Detect which cell encompasses the target text, then output its [X, Y] center coordinate. 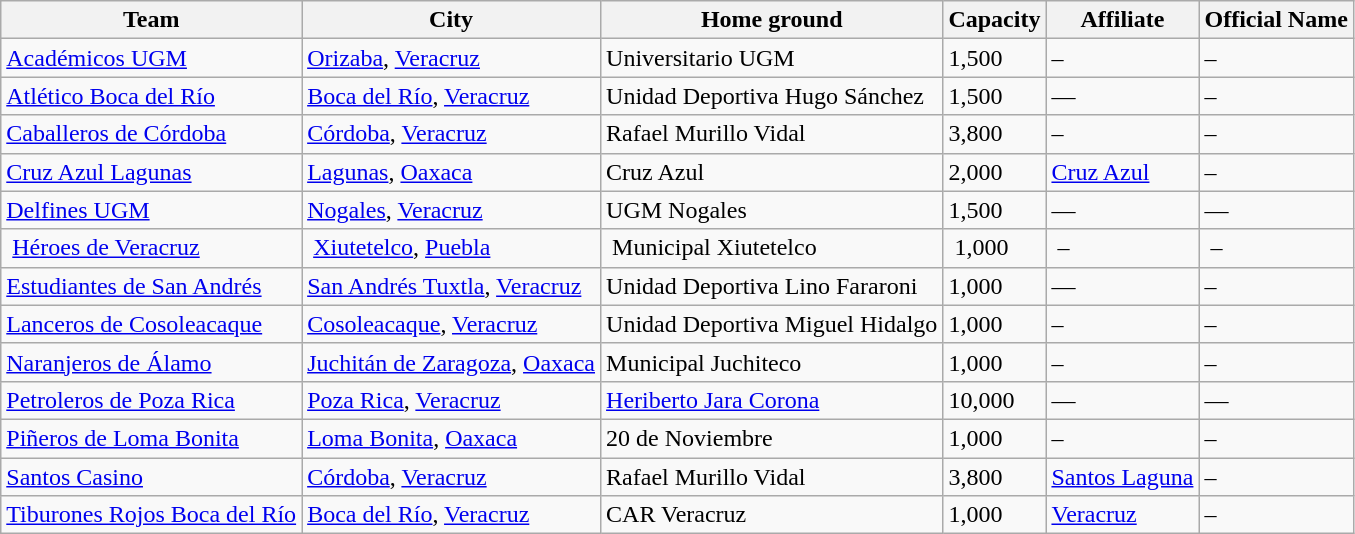
Official Name [1276, 20]
Cruz Azul Lagunas [152, 172]
Académicos UGM [152, 58]
Unidad Deportiva Lino Fararoni [772, 286]
2,000 [994, 172]
Santos Laguna [1122, 477]
Orizaba, Veracruz [452, 58]
Petroleros de Poza Rica [152, 400]
San Andrés Tuxtla, Veracruz [452, 286]
20 de Noviembre [772, 438]
Heriberto Jara Corona [772, 400]
Capacity [994, 20]
Team [152, 20]
Cosoleacaque, Veracruz [452, 324]
Héroes de Veracruz [152, 248]
Unidad Deportiva Miguel Hidalgo [772, 324]
Tiburones Rojos Boca del Río [152, 515]
10,000 [994, 400]
Santos Casino [152, 477]
Naranjeros de Álamo [152, 362]
Poza Rica, Veracruz [452, 400]
Lagunas, Oaxaca [452, 172]
Home ground [772, 20]
CAR Veracruz [772, 515]
Municipal Xiutetelco [772, 248]
UGM Nogales [772, 210]
Piñeros de Loma Bonita [152, 438]
Caballeros de Córdoba [152, 134]
Municipal Juchiteco [772, 362]
Atlético Boca del Río [152, 96]
Juchitán de Zaragoza, Oaxaca [452, 362]
Universitario UGM [772, 58]
Lanceros de Cosoleacaque [152, 324]
Unidad Deportiva Hugo Sánchez [772, 96]
Affiliate [1122, 20]
City [452, 20]
Loma Bonita, Oaxaca [452, 438]
Delfines UGM [152, 210]
Nogales, Veracruz [452, 210]
Estudiantes de San Andrés [152, 286]
Veracruz [1122, 515]
Xiutetelco, Puebla [452, 248]
